Provide the (X, Y) coordinate of the cell's center where the given text is located.  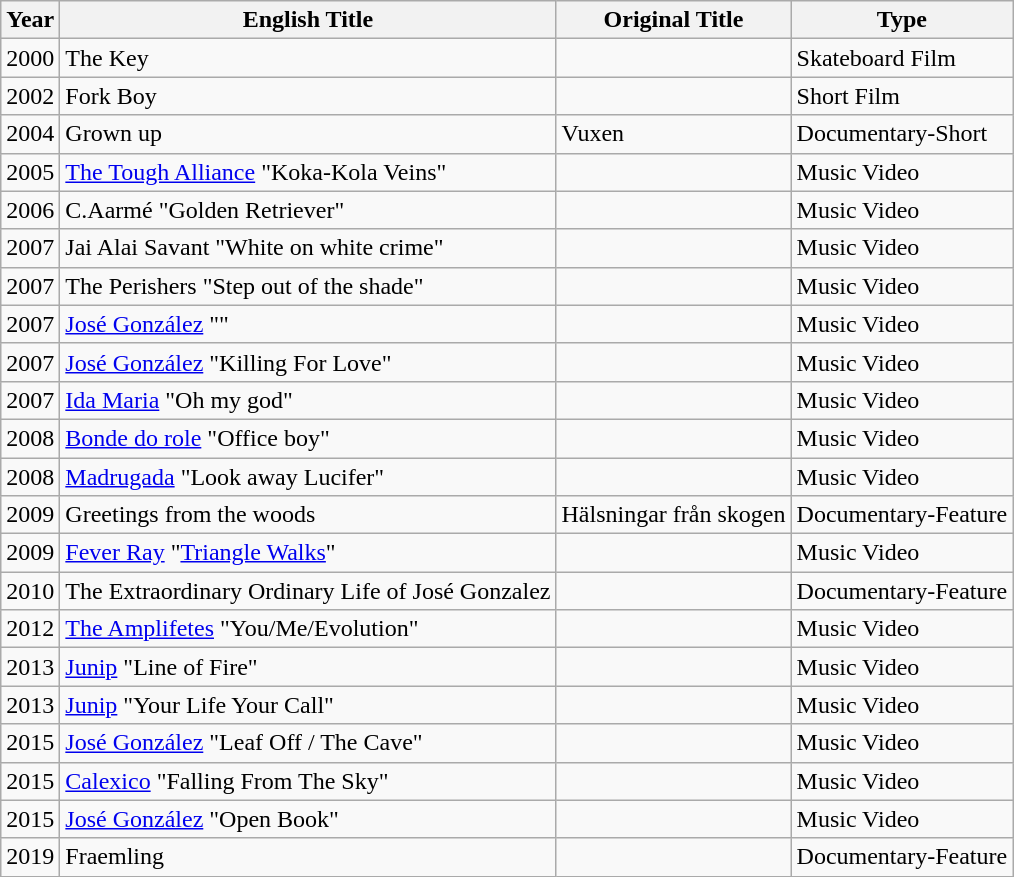
José González "Leaf Off / The Cave" (308, 743)
Bonde do role "Office boy" (308, 438)
Junip "Line of Fire" (308, 667)
Year (30, 20)
Hälsningar från skogen (674, 515)
2019 (30, 857)
Madrugada "Look away Lucifer" (308, 477)
2012 (30, 629)
2006 (30, 210)
Skateboard Film (902, 58)
Vuxen (674, 134)
Greetings from the woods (308, 515)
Ida Maria "Oh my god" (308, 400)
Junip "Your Life Your Call" (308, 705)
Type (902, 20)
Fever Ray "Triangle Walks" (308, 553)
2010 (30, 591)
2002 (30, 96)
C.Aarmé "Golden Retriever" (308, 210)
Fraemling (308, 857)
Documentary-Short (902, 134)
Jai Alai Savant "White on white crime" (308, 248)
José González "" (308, 324)
The Extraordinary Ordinary Life of José Gonzalez (308, 591)
Grown up (308, 134)
José González "Open Book" (308, 819)
The Perishers "Step out of the shade" (308, 286)
The Amplifetes "You/Me/Evolution" (308, 629)
2004 (30, 134)
2000 (30, 58)
English Title (308, 20)
Fork Boy (308, 96)
Original Title (674, 20)
2005 (30, 172)
The Key (308, 58)
Short Film (902, 96)
Calexico "Falling From The Sky" (308, 781)
José González "Killing For Love" (308, 362)
The Tough Alliance "Koka-Kola Veins" (308, 172)
